Pinpoint the cell where the given text exists, returning its [X, Y] midpoint coordinate. 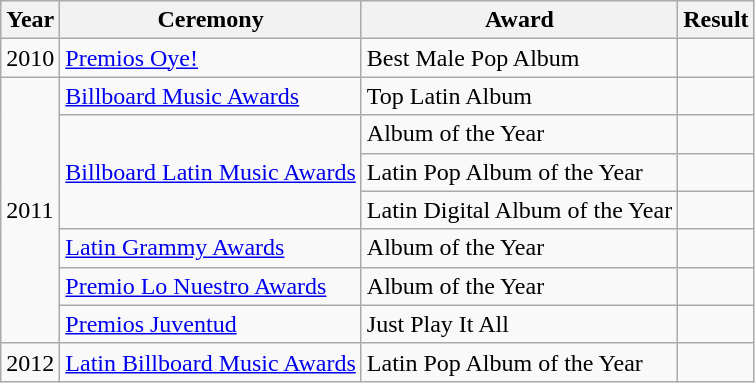
Top Latin Album [519, 96]
Premios Oye! [211, 58]
2011 [30, 210]
Latin Grammy Awards [211, 248]
Billboard Latin Music Awards [211, 172]
Latin Digital Album of the Year [519, 210]
Just Play It All [519, 324]
Ceremony [211, 20]
Award [519, 20]
Result [716, 20]
Billboard Music Awards [211, 96]
Year [30, 20]
Best Male Pop Album [519, 58]
Premios Juventud [211, 324]
2012 [30, 362]
Latin Billboard Music Awards [211, 362]
Premio Lo Nuestro Awards [211, 286]
2010 [30, 58]
